Return [X, Y] of the center of cell containing provided text 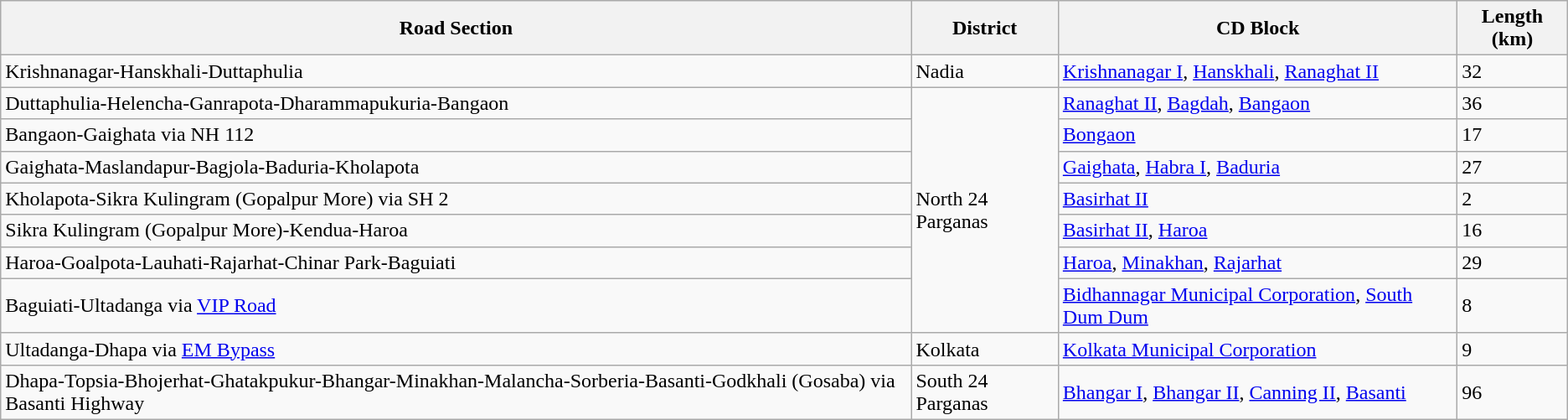
Krishnanagar I, Hanskhali, Ranaghat II [1257, 71]
Gaighata-Maslandapur-Bagjola-Baduria-Kholapota [456, 167]
Bongaon [1257, 135]
Ranaghat II, Bagdah, Bangaon [1257, 103]
29 [1513, 262]
South 24 Parganas [985, 392]
36 [1513, 103]
Basirhat II [1257, 199]
16 [1513, 231]
Krishnanagar-Hanskhali-Duttaphulia [456, 71]
Bangaon-Gaighata via NH 112 [456, 135]
North 24 Parganas [985, 210]
Baguiati-Ultadanga via VIP Road [456, 305]
9 [1513, 349]
Haroa-Goalpota-Lauhati-Rajarhat-Chinar Park-Baguiati [456, 262]
96 [1513, 392]
Kholapota-Sikra Kulingram (Gopalpur More) via SH 2 [456, 199]
Haroa, Minakhan, Rajarhat [1257, 262]
Basirhat II, Haroa [1257, 231]
Kolkata Municipal Corporation [1257, 349]
Sikra Kulingram (Gopalpur More)-Kendua-Haroa [456, 231]
Ultadanga-Dhapa via EM Bypass [456, 349]
27 [1513, 167]
District [985, 29]
32 [1513, 71]
Length (km) [1513, 29]
Nadia [985, 71]
CD Block [1257, 29]
Bidhannagar Municipal Corporation, South Dum Dum [1257, 305]
8 [1513, 305]
Duttaphulia-Helencha-Ganrapota-Dharammapukuria-Bangaon [456, 103]
2 [1513, 199]
Bhangar I, Bhangar II, Canning II, Basanti [1257, 392]
17 [1513, 135]
Dhapa-Topsia-Bhojerhat-Ghatakpukur-Bhangar-Minakhan-Malancha-Sorberia-Basanti-Godkhali (Gosaba) via Basanti Highway [456, 392]
Road Section [456, 29]
Gaighata, Habra I, Baduria [1257, 167]
Kolkata [985, 349]
